Extract the (x, y) coordinate from the center of the cell holding the provided text.  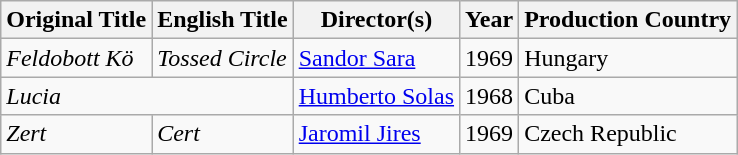
Sandor Sara (376, 58)
Director(s) (376, 20)
Humberto Solas (376, 96)
Zert (76, 134)
Year (490, 20)
Cuba (628, 96)
English Title (223, 20)
Lucia (147, 96)
Production Country (628, 20)
Original Title (76, 20)
Feldobott Kö (76, 58)
Cert (223, 134)
Hungary (628, 58)
Jaromil Jires (376, 134)
Tossed Circle (223, 58)
1968 (490, 96)
Czech Republic (628, 134)
